From the cell containing the given text, extract its center point as (x, y) coordinate. 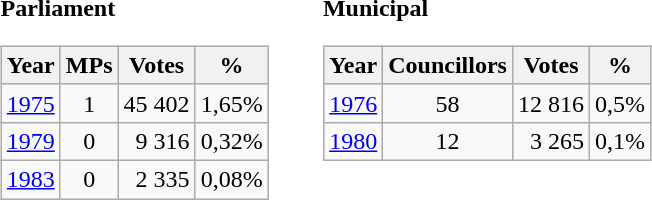
12 816 (550, 103)
1976 (354, 103)
0,5% (620, 103)
9 316 (156, 141)
1979 (30, 141)
0,08% (232, 179)
12 (448, 141)
1975 (30, 103)
58 (448, 103)
1983 (30, 179)
1 (89, 103)
2 335 (156, 179)
Councillors (448, 65)
3 265 (550, 141)
45 402 (156, 103)
0,1% (620, 141)
1980 (354, 141)
0,32% (232, 141)
MPs (89, 65)
1,65% (232, 103)
